Search for the cell housing the specified text and yield its (X, Y) center coordinate. 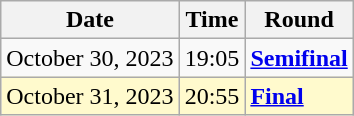
Semifinal (299, 58)
Time (212, 20)
19:05 (212, 58)
20:55 (212, 96)
Round (299, 20)
Final (299, 96)
Date (90, 20)
October 30, 2023 (90, 58)
October 31, 2023 (90, 96)
